Return the (X, Y) coordinate for the center point of the cell that contains the specified text.  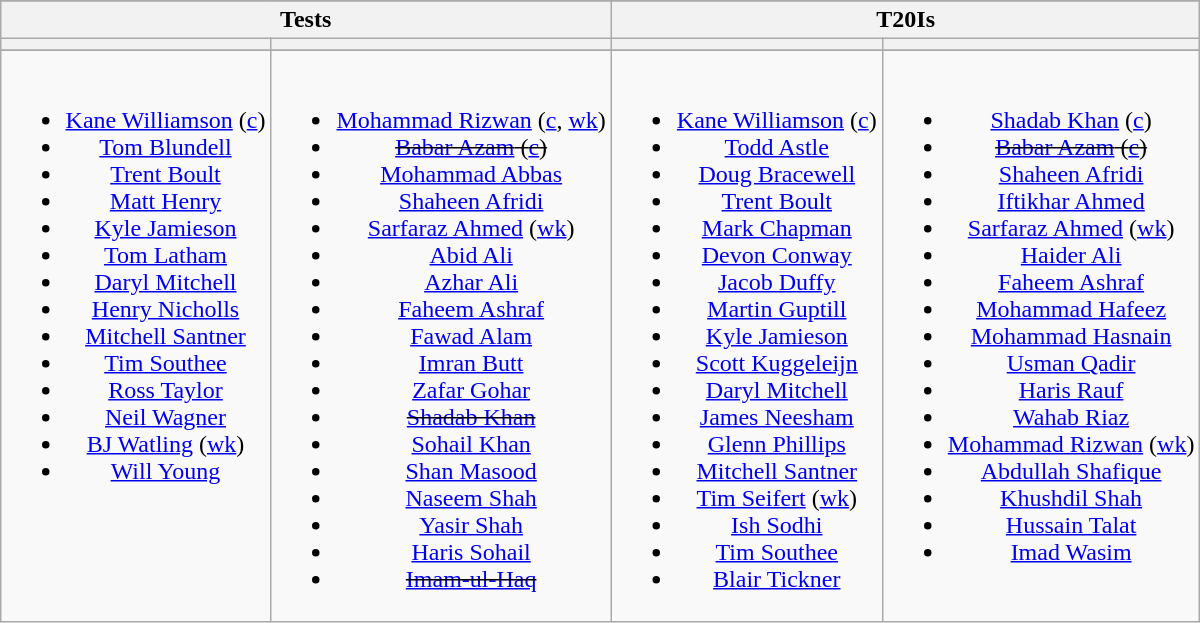
Tests (306, 20)
T20Is (906, 20)
